Locate the cell with the specified text and output its (x, y) center coordinate. 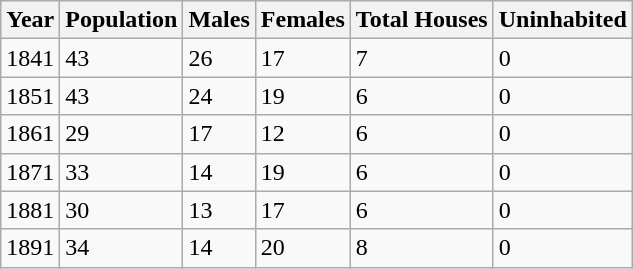
30 (122, 210)
Population (122, 20)
34 (122, 248)
7 (422, 58)
1841 (30, 58)
1871 (30, 172)
Females (302, 20)
8 (422, 248)
1881 (30, 210)
Total Houses (422, 20)
33 (122, 172)
Males (219, 20)
12 (302, 134)
Uninhabited (562, 20)
1851 (30, 96)
1891 (30, 248)
Year (30, 20)
29 (122, 134)
24 (219, 96)
20 (302, 248)
26 (219, 58)
1861 (30, 134)
13 (219, 210)
